Return (x, y) of the center of cell containing provided text 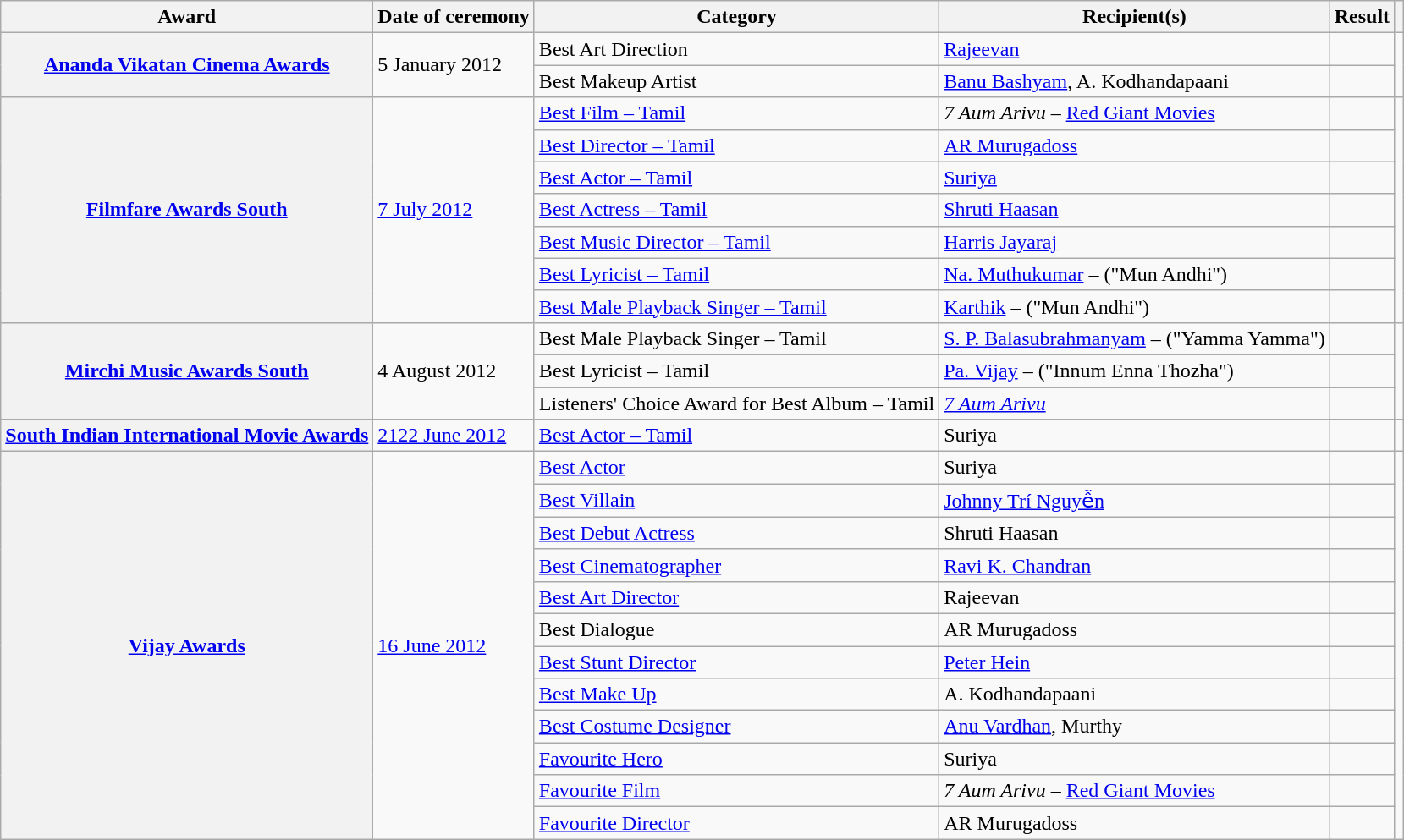
Filmfare Awards South (187, 210)
Listeners' Choice Award for Best Album – Tamil (736, 404)
Best Make Up (736, 695)
Best Cinematographer (736, 565)
Johnny Trí Nguyễn (1135, 501)
Mirchi Music Awards South (187, 371)
Best Art Direction (736, 49)
Vijay Awards (187, 645)
Pa. Vijay – ("Innum Enna Thozha") (1135, 371)
Best Art Director (736, 597)
Karthik – ("Mun Andhi") (1135, 306)
Best Director – Tamil (736, 145)
Best Music Director – Tamil (736, 242)
Recipient(s) (1135, 17)
S. P. Balasubrahmanyam – ("Yamma Yamma") (1135, 338)
Favourite Hero (736, 759)
A. Kodhandapaani (1135, 695)
Award (187, 17)
Na. Muthukumar – ("Mun Andhi") (1135, 274)
Best Debut Actress (736, 533)
Favourite Film (736, 791)
16 June 2012 (454, 645)
South Indian International Movie Awards (187, 436)
Best Makeup Artist (736, 81)
Best Film – Tamil (736, 113)
Best Dialogue (736, 629)
7 Aum Arivu (1135, 404)
Category (736, 17)
Harris Jayaraj (1135, 242)
Favourite Director (736, 823)
2122 June 2012 (454, 436)
Best Stunt Director (736, 662)
Banu Bashyam, A. Kodhandapaani (1135, 81)
Best Costume Designer (736, 727)
Anu Vardhan, Murthy (1135, 727)
Peter Hein (1135, 662)
Best Actress – Tamil (736, 210)
7 July 2012 (454, 210)
Result (1362, 17)
Ananda Vikatan Cinema Awards (187, 65)
Best Villain (736, 501)
Best Actor (736, 468)
Date of ceremony (454, 17)
5 January 2012 (454, 65)
Ravi K. Chandran (1135, 565)
4 August 2012 (454, 371)
